Extract the [x, y] coordinate from the center of the cell holding the provided text.  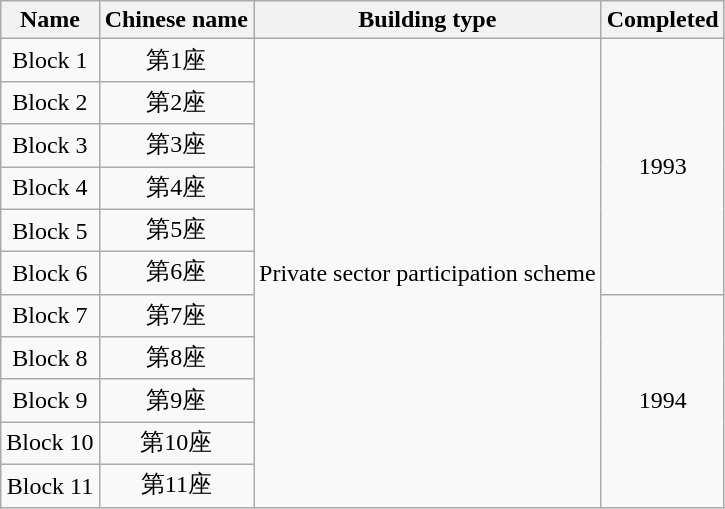
Block 10 [50, 444]
Block 4 [50, 188]
Block 2 [50, 102]
第7座 [176, 316]
第6座 [176, 274]
Chinese name [176, 20]
第10座 [176, 444]
Block 1 [50, 60]
1994 [662, 400]
Block 9 [50, 400]
第1座 [176, 60]
Block 6 [50, 274]
Private sector participation scheme [428, 273]
Completed [662, 20]
Block 11 [50, 486]
Name [50, 20]
Block 8 [50, 358]
第9座 [176, 400]
第3座 [176, 146]
第11座 [176, 486]
Block 5 [50, 230]
Block 3 [50, 146]
1993 [662, 166]
第2座 [176, 102]
Building type [428, 20]
第5座 [176, 230]
第8座 [176, 358]
第4座 [176, 188]
Block 7 [50, 316]
